Locate the cell with the specified text and output its [X, Y] center coordinate. 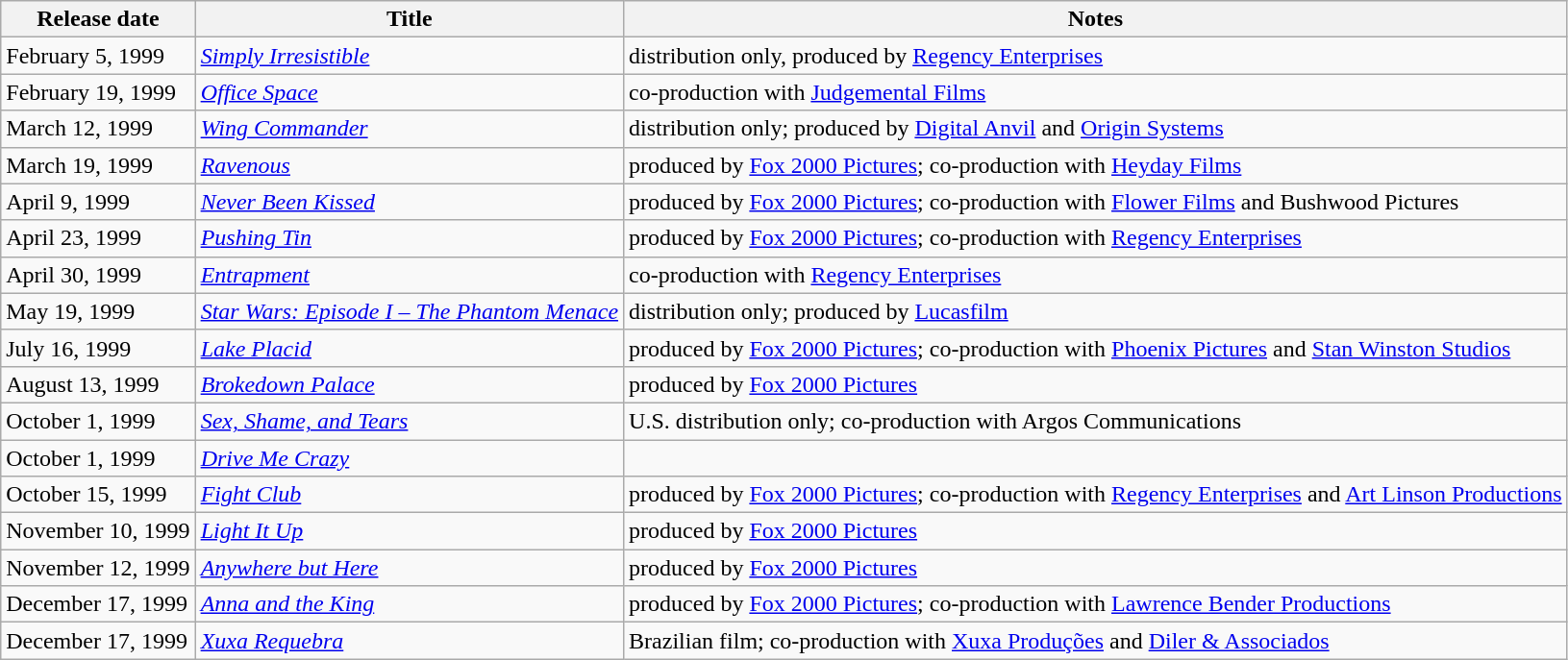
May 19, 1999 [98, 311]
Star Wars: Episode I – The Phantom Menace [410, 311]
produced by Fox 2000 Pictures; co-production with Lawrence Bender Productions [1096, 604]
Brazilian film; co-production with Xuxa Produções and Diler & Associados [1096, 641]
U.S. distribution only; co-production with Argos Communications [1096, 421]
Notes [1096, 19]
Wing Commander [410, 129]
Xuxa Requebra [410, 641]
April 23, 1999 [98, 238]
Light It Up [410, 531]
November 12, 1999 [98, 568]
February 19, 1999 [98, 92]
produced by Fox 2000 Pictures; co-production with Flower Films and Bushwood Pictures [1096, 202]
Simply Irresistible [410, 56]
July 16, 1999 [98, 348]
distribution only, produced by Regency Enterprises [1096, 56]
Pushing Tin [410, 238]
Brokedown Palace [410, 384]
February 5, 1999 [98, 56]
Entrapment [410, 275]
Release date [98, 19]
March 19, 1999 [98, 165]
Never Been Kissed [410, 202]
Anywhere but Here [410, 568]
co-production with Judgemental Films [1096, 92]
produced by Fox 2000 Pictures; co-production with Regency Enterprises and Art Linson Productions [1096, 495]
distribution only; produced by Digital Anvil and Origin Systems [1096, 129]
distribution only; produced by Lucasfilm [1096, 311]
produced by Fox 2000 Pictures; co-production with Regency Enterprises [1096, 238]
Lake Placid [410, 348]
Sex, Shame, and Tears [410, 421]
November 10, 1999 [98, 531]
March 12, 1999 [98, 129]
April 30, 1999 [98, 275]
April 9, 1999 [98, 202]
Title [410, 19]
Drive Me Crazy [410, 458]
Fight Club [410, 495]
August 13, 1999 [98, 384]
Anna and the King [410, 604]
produced by Fox 2000 Pictures; co-production with Heyday Films [1096, 165]
October 15, 1999 [98, 495]
produced by Fox 2000 Pictures; co-production with Phoenix Pictures and Stan Winston Studios [1096, 348]
co-production with Regency Enterprises [1096, 275]
Office Space [410, 92]
Ravenous [410, 165]
